Search for the cell housing the specified text and yield its (X, Y) center coordinate. 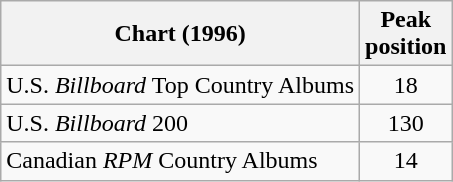
Canadian RPM Country Albums (180, 161)
U.S. Billboard Top Country Albums (180, 85)
Chart (1996) (180, 34)
Peakposition (406, 34)
14 (406, 161)
U.S. Billboard 200 (180, 123)
18 (406, 85)
130 (406, 123)
